Capture the cell that displays the provided text and extract its [X, Y] central coordinate. 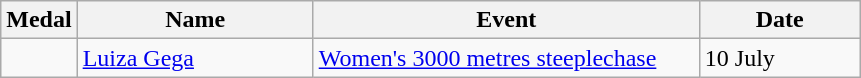
Event [506, 20]
Date [780, 20]
Luiza Gega [195, 58]
Medal [39, 20]
Women's 3000 metres steeplechase [506, 58]
10 July [780, 58]
Name [195, 20]
